Pinpoint the cell where the given text exists, returning its [X, Y] midpoint coordinate. 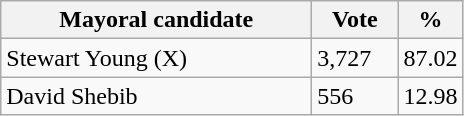
Stewart Young (X) [156, 58]
12.98 [430, 96]
87.02 [430, 58]
% [430, 20]
Vote [355, 20]
556 [355, 96]
Mayoral candidate [156, 20]
David Shebib [156, 96]
3,727 [355, 58]
